From the cell containing the given text, extract its center point as [X, Y] coordinate. 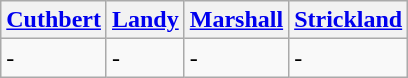
Marshall [236, 20]
Cuthbert [54, 20]
Landy [145, 20]
Strickland [348, 20]
